Return (X, Y) of the center of cell containing provided text 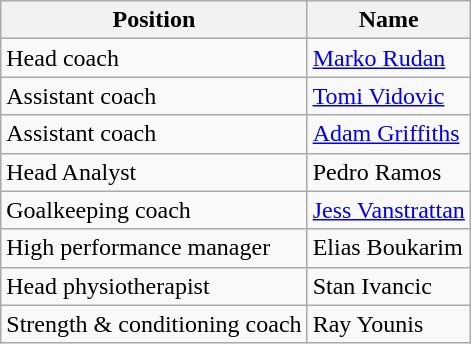
Jess Vanstrattan (388, 210)
Elias Boukarim (388, 248)
Stan Ivancic (388, 286)
Tomi Vidovic (388, 96)
Goalkeeping coach (154, 210)
Pedro Ramos (388, 172)
High performance manager (154, 248)
Adam Griffiths (388, 134)
Ray Younis (388, 324)
Head Analyst (154, 172)
Position (154, 20)
Strength & conditioning coach (154, 324)
Head physiotherapist (154, 286)
Name (388, 20)
Marko Rudan (388, 58)
Head coach (154, 58)
